Locate the cell with the specified text and output its (x, y) center coordinate. 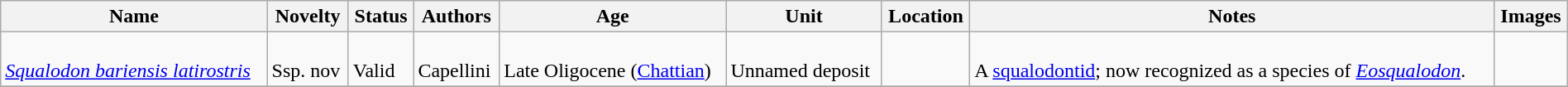
Name (134, 17)
Authors (457, 17)
Age (613, 17)
Capellini (457, 60)
Valid (380, 60)
Location (926, 17)
Notes (1232, 17)
Novelty (308, 17)
Images (1532, 17)
Status (380, 17)
A squalodontid; now recognized as a species of Eosqualodon. (1232, 60)
Ssp. nov (308, 60)
Unit (804, 17)
Late Oligocene (Chattian) (613, 60)
Squalodon bariensis latirostris (134, 60)
Unnamed deposit (804, 60)
